Capture the cell that displays the provided text and extract its (x, y) central coordinate. 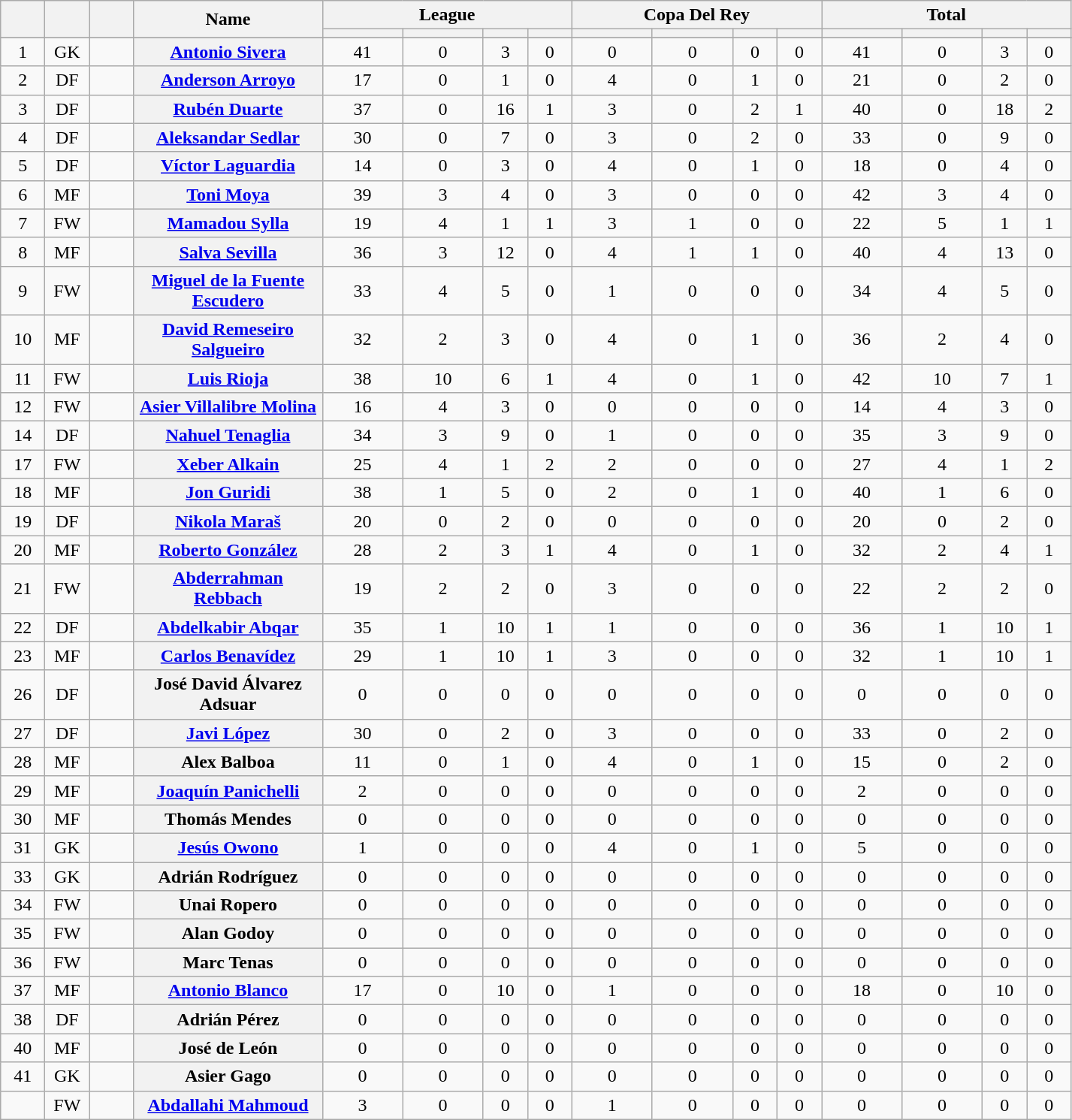
Carlos Benavídez (228, 656)
José de León (228, 1048)
Jesús Owono (228, 847)
Miguel de la Fuente Escudero (228, 290)
Mamadou Sylla (228, 223)
Nahuel Tenaglia (228, 436)
David Remeseiro Salgueiro (228, 340)
13 (1005, 252)
8 (23, 252)
Salva Sevilla (228, 252)
Total (947, 15)
23 (23, 656)
Adrián Pérez (228, 1019)
Abdelkabir Abqar (228, 627)
25 (362, 464)
Luis Rioja (228, 378)
Xeber Alkain (228, 464)
Adrián Rodríguez (228, 877)
Marc Tenas (228, 962)
Nikola Maraš (228, 521)
Toni Moya (228, 195)
Antonio Blanco (228, 991)
Name (228, 20)
39 (362, 195)
Víctor Laguardia (228, 166)
Asier Villalibre Molina (228, 407)
Copa Del Rey (696, 15)
15 (862, 762)
Abderrahman Rebbach (228, 589)
Rubén Duarte (228, 109)
League (447, 15)
Aleksandar Sedlar (228, 137)
Unai Ropero (228, 905)
Anderson Arroyo (228, 80)
Antonio Sivera (228, 52)
Alex Balboa (228, 762)
Alan Godoy (228, 934)
Jon Guridi (228, 493)
Javi López (228, 733)
Asier Gago (228, 1076)
26 (23, 694)
Thomás Mendes (228, 819)
José David Álvarez Adsuar (228, 694)
Joaquín Panichelli (228, 790)
Abdallahi Mahmoud (228, 1105)
Roberto González (228, 550)
31 (23, 847)
